Extract the (x, y) coordinate from the center of the cell holding the provided text.  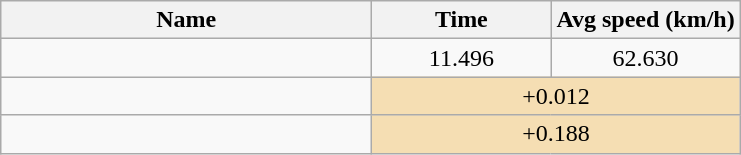
Name (186, 20)
+0.188 (556, 134)
+0.012 (556, 96)
Time (462, 20)
11.496 (462, 58)
Avg speed (km/h) (646, 20)
62.630 (646, 58)
